Find where the given text appears and provide that cell's center as (x, y) coordinate. 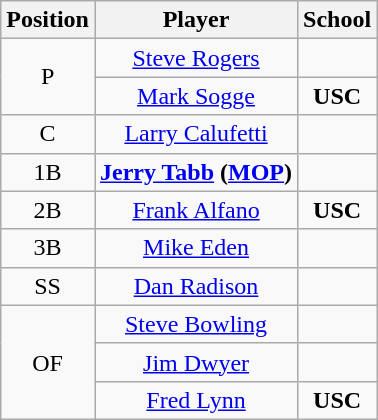
Dan Radison (196, 286)
Larry Calufetti (196, 134)
OF (48, 362)
Player (196, 20)
P (48, 77)
Mark Sogge (196, 96)
SS (48, 286)
Steve Bowling (196, 324)
3B (48, 248)
Jerry Tabb (MOP) (196, 172)
1B (48, 172)
Steve Rogers (196, 58)
Mike Eden (196, 248)
C (48, 134)
Jim Dwyer (196, 362)
Fred Lynn (196, 400)
School (338, 20)
Position (48, 20)
Frank Alfano (196, 210)
2B (48, 210)
